Provide the [X, Y] coordinate of the cell's center where the given text is located.  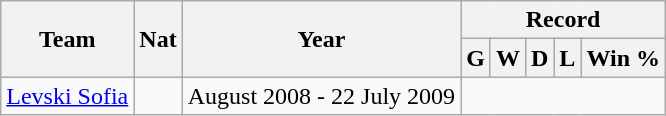
Win % [624, 58]
L [568, 58]
Record [564, 20]
Year [321, 39]
G [476, 58]
Levski Sofia [68, 96]
August 2008 - 22 July 2009 [321, 96]
Nat [158, 39]
Team [68, 39]
W [508, 58]
D [539, 58]
